Return the [x, y] coordinate for the center point of the cell that contains the specified text.  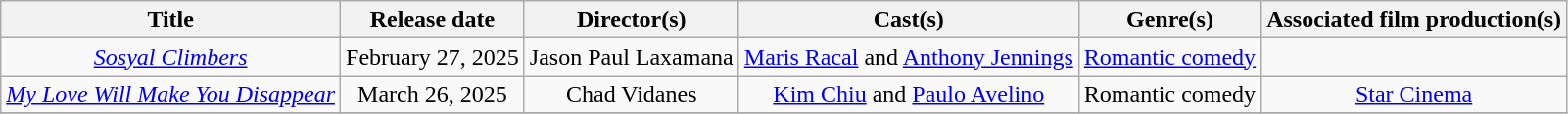
Associated film production(s) [1414, 20]
Kim Chiu and Paulo Avelino [909, 94]
February 27, 2025 [433, 57]
Star Cinema [1414, 94]
March 26, 2025 [433, 94]
Maris Racal and Anthony Jennings [909, 57]
Jason Paul Laxamana [631, 57]
My Love Will Make You Disappear [170, 94]
Title [170, 20]
Cast(s) [909, 20]
Chad Vidanes [631, 94]
Sosyal Climbers [170, 57]
Genre(s) [1169, 20]
Release date [433, 20]
Director(s) [631, 20]
